From the cell containing the given text, extract its center point as [X, Y] coordinate. 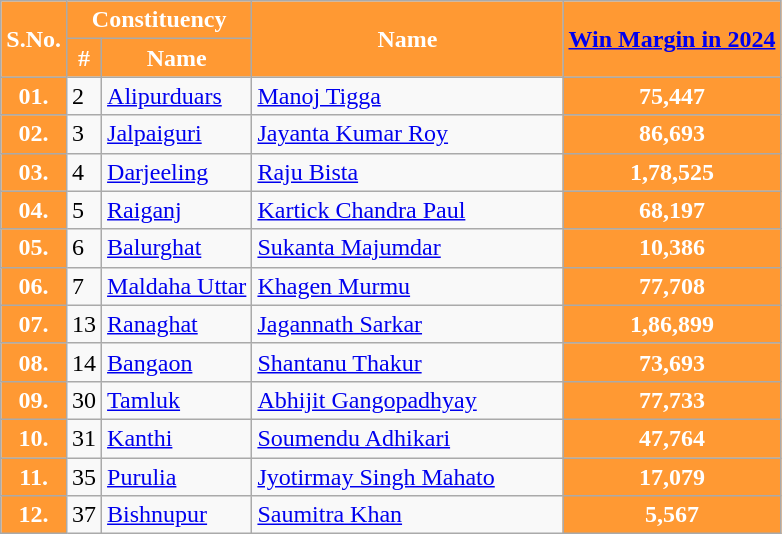
Maldaha Uttar [177, 286]
Abhijit Gangopadhyay [408, 400]
12. [34, 515]
5,567 [672, 515]
02. [34, 134]
1,78,525 [672, 172]
Win Margin in 2024 [672, 39]
07. [34, 324]
Constituency [158, 20]
Saumitra Khan [408, 515]
Jyotirmay Singh Mahato [408, 477]
86,693 [672, 134]
31 [84, 438]
Jalpaiguri [177, 134]
5 [84, 210]
Soumendu Adhikari [408, 438]
Kanthi [177, 438]
7 [84, 286]
Sukanta Majumdar [408, 248]
14 [84, 362]
37 [84, 515]
Darjeeling [177, 172]
08. [34, 362]
03. [34, 172]
10. [34, 438]
Tamluk [177, 400]
47,764 [672, 438]
2 [84, 96]
77,733 [672, 400]
# [84, 58]
4 [84, 172]
04. [34, 210]
77,708 [672, 286]
Shantanu Thakur [408, 362]
Jagannath Sarkar [408, 324]
17,079 [672, 477]
10,386 [672, 248]
Purulia [177, 477]
Ranaghat [177, 324]
Kartick Chandra Paul [408, 210]
3 [84, 134]
1,86,899 [672, 324]
6 [84, 248]
13 [84, 324]
30 [84, 400]
68,197 [672, 210]
Jayanta Kumar Roy [408, 134]
06. [34, 286]
Bishnupur [177, 515]
11. [34, 477]
05. [34, 248]
Raju Bista [408, 172]
Manoj Tigga [408, 96]
Alipurduars [177, 96]
Raiganj [177, 210]
Khagen Murmu [408, 286]
35 [84, 477]
Bangaon [177, 362]
S.No. [34, 39]
09. [34, 400]
73,693 [672, 362]
75,447 [672, 96]
Balurghat [177, 248]
01. [34, 96]
